Output the [X, Y] coordinate of the center of the cell containing the given text.  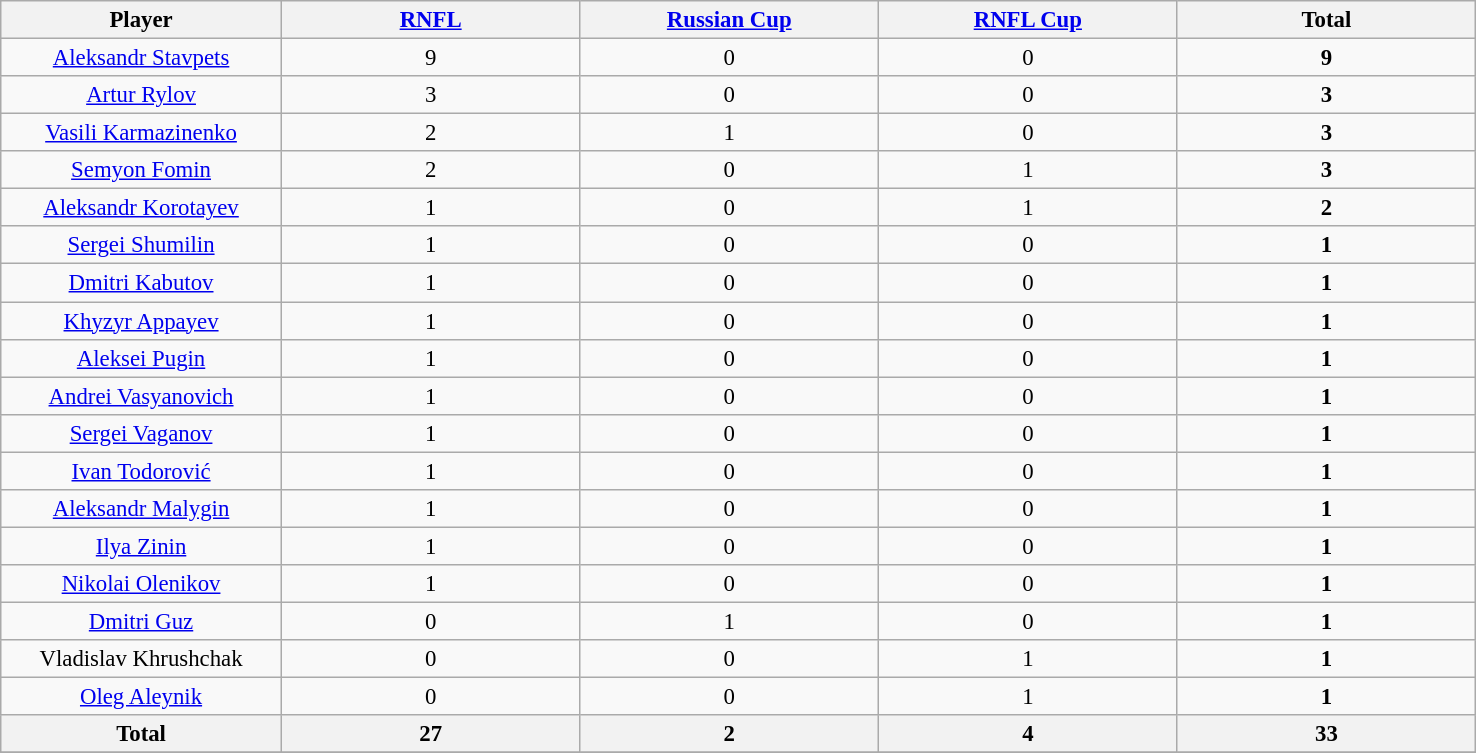
Vladislav Khrushchak [142, 659]
Ivan Todorović [142, 471]
27 [430, 734]
Player [142, 20]
Aleksei Pugin [142, 358]
Oleg Aleynik [142, 697]
Nikolai Olenikov [142, 584]
Aleksandr Korotayev [142, 208]
Ilya Zinin [142, 546]
Vasili Karmazinenko [142, 133]
Aleksandr Stavpets [142, 58]
Sergei Shumilin [142, 245]
RNFL [430, 20]
33 [1326, 734]
Dmitri Kabutov [142, 283]
Artur Rylov [142, 95]
Aleksandr Malygin [142, 509]
4 [1028, 734]
Khyzyr Appayev [142, 321]
Semyon Fomin [142, 170]
Andrei Vasyanovich [142, 396]
Russian Cup [730, 20]
RNFL Cup [1028, 20]
Dmitri Guz [142, 621]
Sergei Vaganov [142, 433]
